Scan for the cell matching the given text and deliver its [X, Y] coordinate at center. 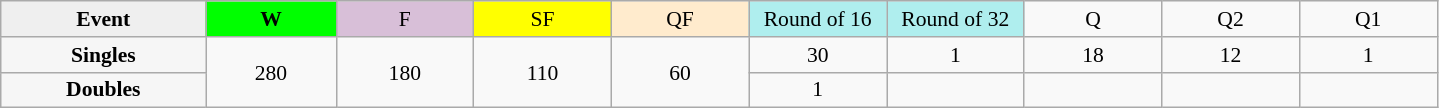
Q1 [1368, 19]
280 [271, 72]
110 [543, 72]
Q [1093, 19]
Q2 [1231, 19]
SF [543, 19]
60 [680, 72]
Event [104, 19]
Round of 16 [818, 19]
F [405, 19]
Round of 32 [955, 19]
QF [680, 19]
180 [405, 72]
Singles [104, 55]
30 [818, 55]
W [271, 19]
12 [1231, 55]
18 [1093, 55]
Doubles [104, 90]
